From the cell containing the given text, extract its center point as [x, y] coordinate. 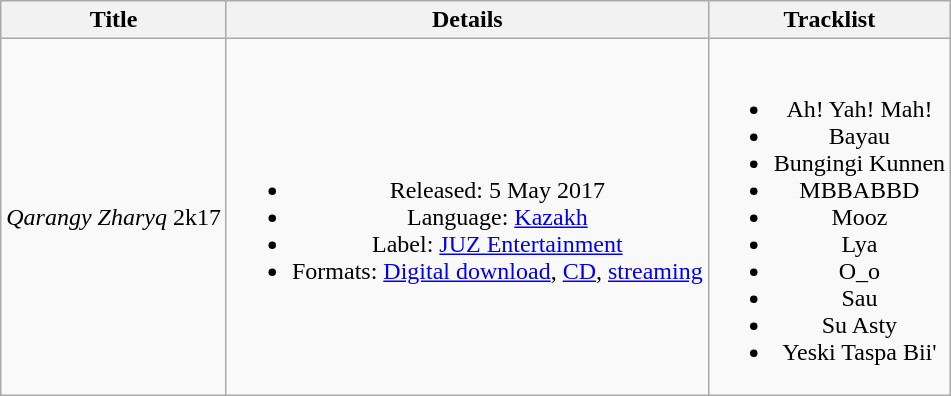
Released: 5 May 2017Language: KazakhLabel: JUZ EntertainmentFormats: Digital download, CD, streaming [467, 217]
Tracklist [829, 20]
Qarangy Zharyq 2k17 [114, 217]
Details [467, 20]
Ah! Yah! Mah!BayauBungingi KunnenMBBABBDMoozLyaO_oSauSu AstyYeski Taspa Bii' [829, 217]
Title [114, 20]
